Search for the cell housing the specified text and yield its (X, Y) center coordinate. 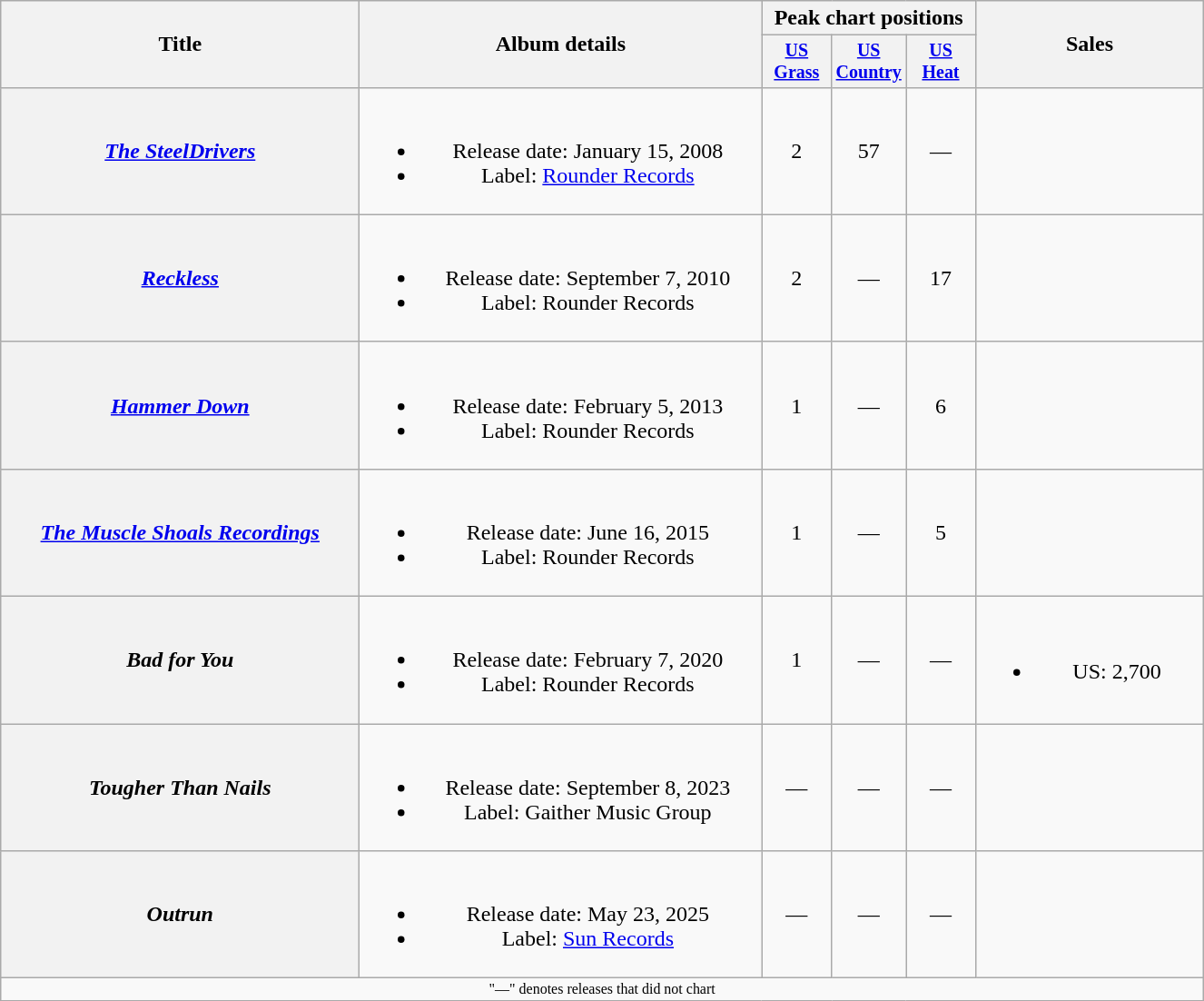
US Grass (797, 62)
"—" denotes releases that did not chart (603, 989)
Sales (1090, 45)
Title (180, 45)
The SteelDrivers (180, 151)
57 (869, 151)
Bad for You (180, 660)
Outrun (180, 915)
Release date: September 7, 2010Label: Rounder Records (561, 278)
Hammer Down (180, 405)
Release date: June 16, 2015Label: Rounder Records (561, 532)
Release date: May 23, 2025Label: Sun Records (561, 915)
Peak chart positions (869, 18)
The Muscle Shoals Recordings (180, 532)
US Country (869, 62)
17 (941, 278)
5 (941, 532)
Release date: January 15, 2008Label: Rounder Records (561, 151)
Release date: September 8, 2023Label: Gaither Music Group (561, 788)
Release date: February 5, 2013Label: Rounder Records (561, 405)
Release date: February 7, 2020Label: Rounder Records (561, 660)
US Heat (941, 62)
Tougher Than Nails (180, 788)
US: 2,700 (1090, 660)
Reckless (180, 278)
Album details (561, 45)
6 (941, 405)
